Output the [X, Y] coordinate of the center of the cell containing the given text.  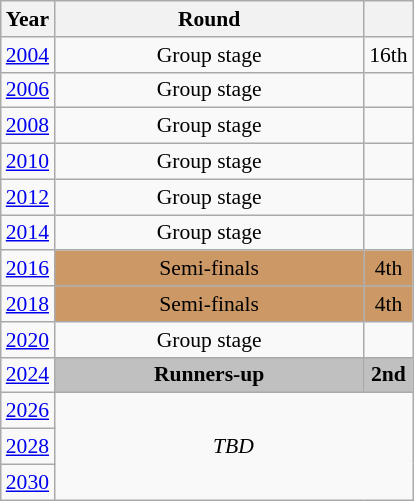
16th [388, 55]
Year [28, 19]
TBD [234, 446]
2006 [28, 90]
2014 [28, 233]
2018 [28, 304]
Runners-up [209, 375]
2nd [388, 375]
2004 [28, 55]
2008 [28, 126]
2012 [28, 197]
2016 [28, 269]
2028 [28, 447]
2024 [28, 375]
2030 [28, 482]
2020 [28, 340]
Round [209, 19]
2026 [28, 411]
2010 [28, 162]
